Identify which cell holds the provided text, then report its [X, Y] central coordinate. 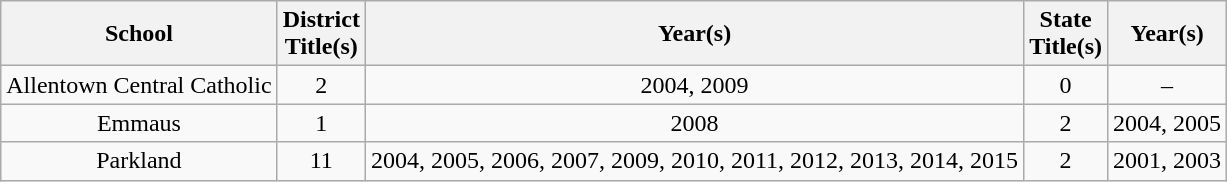
DistrictTitle(s) [321, 34]
– [1168, 85]
2004, 2005, 2006, 2007, 2009, 2010, 2011, 2012, 2013, 2014, 2015 [694, 161]
2004, 2009 [694, 85]
1 [321, 123]
StateTitle(s) [1066, 34]
2001, 2003 [1168, 161]
Allentown Central Catholic [139, 85]
School [139, 34]
Parkland [139, 161]
2008 [694, 123]
Emmaus [139, 123]
2004, 2005 [1168, 123]
11 [321, 161]
0 [1066, 85]
